Pinpoint the cell where the given text exists, returning its [X, Y] midpoint coordinate. 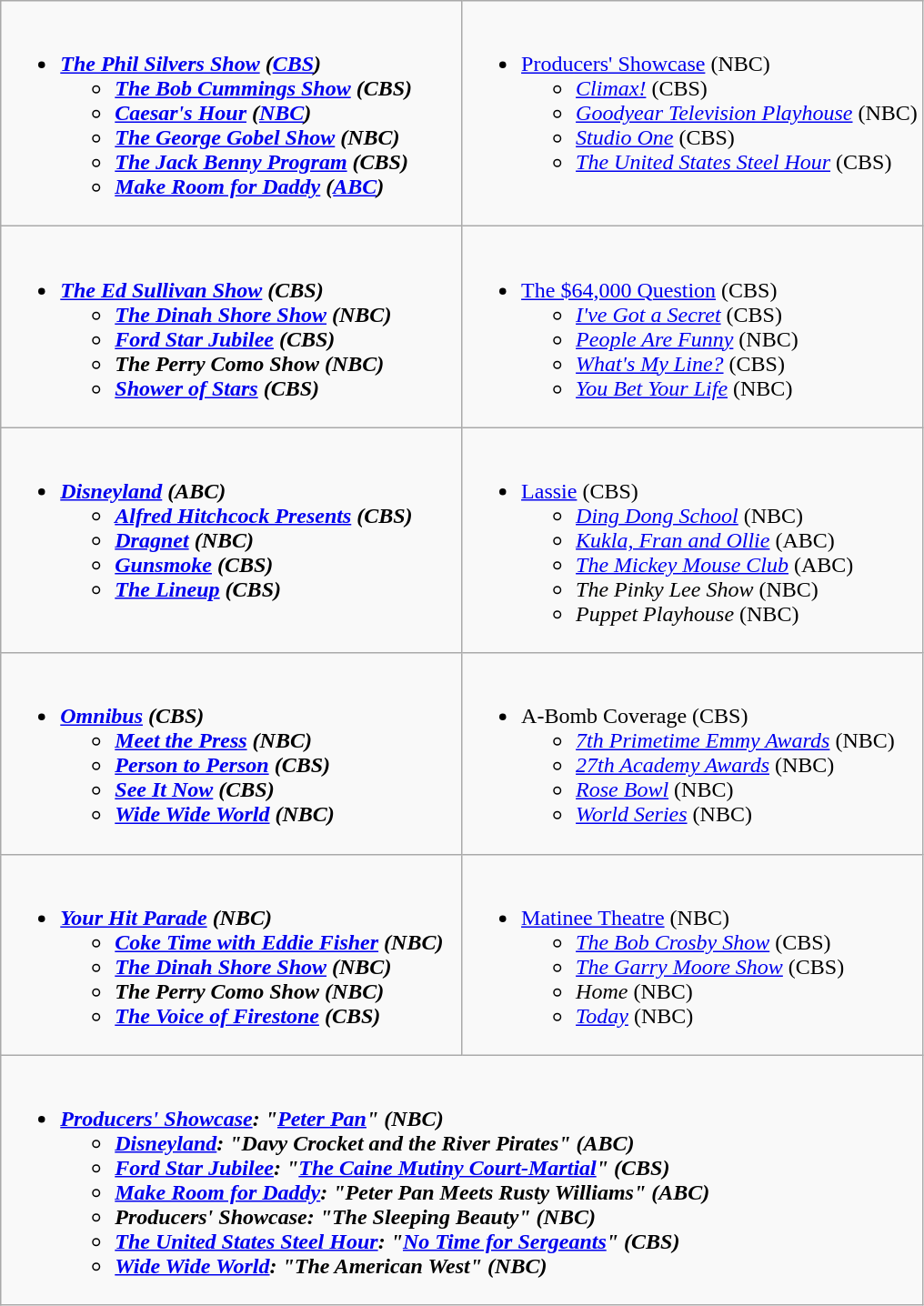
Disneyland (ABC)Alfred Hitchcock Presents (CBS)Dragnet (NBC)Gunsmoke (CBS)The Lineup (CBS) [231, 540]
Matinee Theatre (NBC)The Bob Crosby Show (CBS)The Garry Moore Show (CBS)Home (NBC)Today (NBC) [693, 955]
Producers' Showcase (NBC)Climax! (CBS)Goodyear Television Playhouse (NBC)Studio One (CBS)The United States Steel Hour (CBS) [693, 114]
A-Bomb Coverage (CBS)7th Primetime Emmy Awards (NBC)27th Academy Awards (NBC)Rose Bowl (NBC)World Series (NBC) [693, 753]
Your Hit Parade (NBC)Coke Time with Eddie Fisher (NBC)The Dinah Shore Show (NBC)The Perry Como Show (NBC)The Voice of Firestone (CBS) [231, 955]
The Ed Sullivan Show (CBS)The Dinah Shore Show (NBC)Ford Star Jubilee (CBS)The Perry Como Show (NBC)Shower of Stars (CBS) [231, 327]
Omnibus (CBS)Meet the Press (NBC)Person to Person (CBS)See It Now (CBS)Wide Wide World (NBC) [231, 753]
Lassie (CBS)Ding Dong School (NBC)Kukla, Fran and Ollie (ABC)The Mickey Mouse Club (ABC)The Pinky Lee Show (NBC)Puppet Playhouse (NBC) [693, 540]
The $64,000 Question (CBS)I've Got a Secret (CBS)People Are Funny (NBC)What's My Line? (CBS)You Bet Your Life (NBC) [693, 327]
